From the cell containing the given text, extract its center point as [x, y] coordinate. 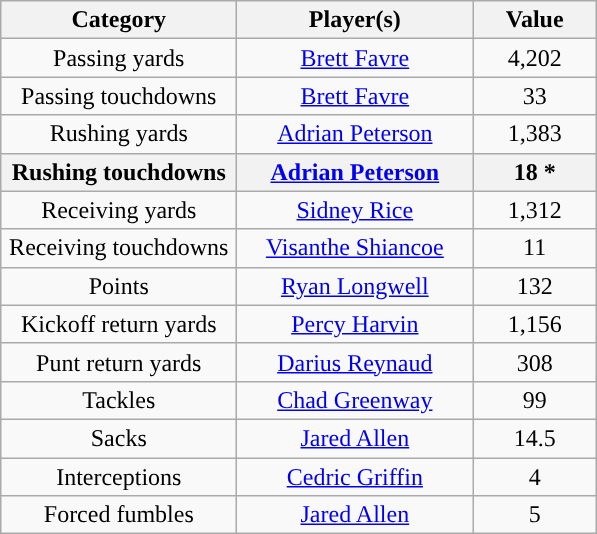
308 [535, 362]
Points [119, 286]
1,383 [535, 134]
5 [535, 515]
1,312 [535, 210]
Value [535, 20]
18 * [535, 172]
4,202 [535, 58]
Cedric Griffin [355, 477]
Chad Greenway [355, 400]
14.5 [535, 438]
Punt return yards [119, 362]
Forced fumbles [119, 515]
Interceptions [119, 477]
1,156 [535, 324]
Visanthe Shiancoe [355, 248]
Player(s) [355, 20]
Passing yards [119, 58]
Passing touchdowns [119, 96]
99 [535, 400]
Ryan Longwell [355, 286]
Category [119, 20]
Tackles [119, 400]
Rushing yards [119, 134]
132 [535, 286]
33 [535, 96]
Rushing touchdowns [119, 172]
Receiving touchdowns [119, 248]
4 [535, 477]
Percy Harvin [355, 324]
Sidney Rice [355, 210]
11 [535, 248]
Receiving yards [119, 210]
Darius Reynaud [355, 362]
Sacks [119, 438]
Kickoff return yards [119, 324]
